Return the (x, y) coordinate for the center point of the cell that contains the specified text.  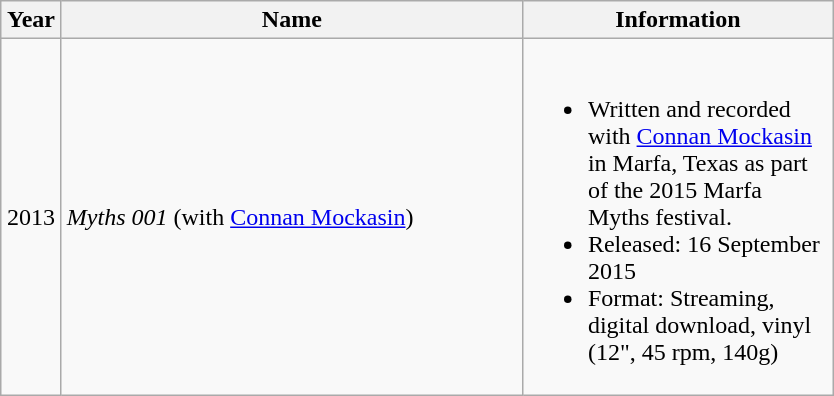
Year (32, 20)
2013 (32, 217)
Myths 001 (with Connan Mockasin) (292, 217)
Information (678, 20)
Name (292, 20)
